Capture the cell that displays the provided text and extract its [x, y] central coordinate. 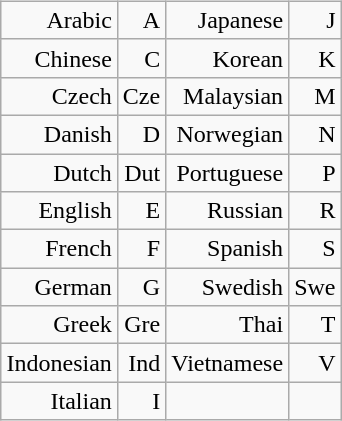
Arabic [59, 20]
Swedish [228, 287]
Malaysian [228, 96]
S [315, 249]
T [315, 325]
M [315, 96]
Chinese [59, 58]
Italian [59, 401]
D [141, 134]
I [141, 401]
A [141, 20]
Greek [59, 325]
G [141, 287]
Dut [141, 173]
Russian [228, 211]
P [315, 173]
Czech [59, 96]
Norwegian [228, 134]
R [315, 211]
J [315, 20]
Thai [228, 325]
E [141, 211]
Cze [141, 96]
Dutch [59, 173]
N [315, 134]
K [315, 58]
Swe [315, 287]
Korean [228, 58]
Danish [59, 134]
Gre [141, 325]
Ind [141, 363]
Japanese [228, 20]
German [59, 287]
Indonesian [59, 363]
F [141, 249]
C [141, 58]
English [59, 211]
French [59, 249]
Portuguese [228, 173]
Spanish [228, 249]
Vietnamese [228, 363]
V [315, 363]
